Identify which cell holds the provided text, then report its (x, y) central coordinate. 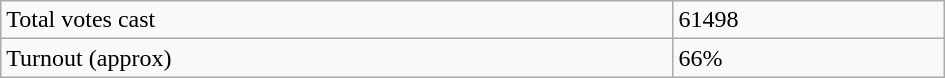
Turnout (approx) (337, 58)
66% (808, 58)
Total votes cast (337, 20)
61498 (808, 20)
